Search for the cell housing the specified text and yield its (X, Y) center coordinate. 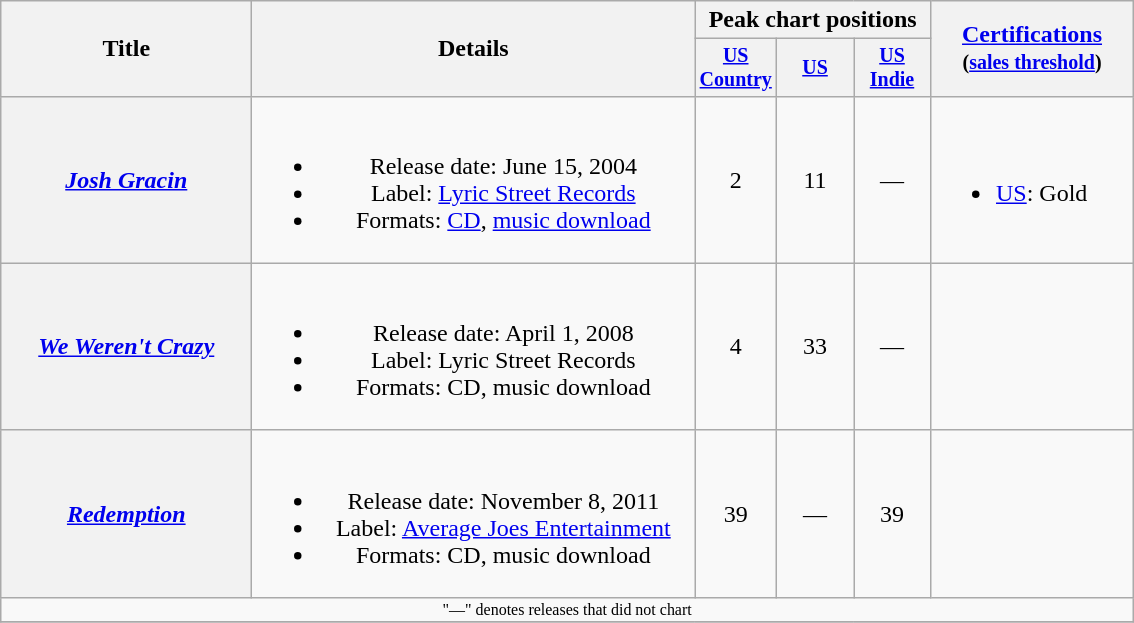
Details (474, 49)
We Weren't Crazy (126, 346)
US Country (736, 68)
4 (736, 346)
Release date: June 15, 2004Label: Lyric Street RecordsFormats: CD, music download (474, 180)
33 (816, 346)
Release date: November 8, 2011Label: Average Joes EntertainmentFormats: CD, music download (474, 514)
2 (736, 180)
"—" denotes releases that did not chart (568, 609)
US (816, 68)
US: Gold (1032, 180)
Redemption (126, 514)
Josh Gracin (126, 180)
Certifications(sales threshold) (1032, 49)
US Indie (892, 68)
11 (816, 180)
Peak chart positions (813, 20)
Release date: April 1, 2008Label: Lyric Street RecordsFormats: CD, music download (474, 346)
Title (126, 49)
